Return the [X, Y] coordinate for the center point of the cell that contains the specified text.  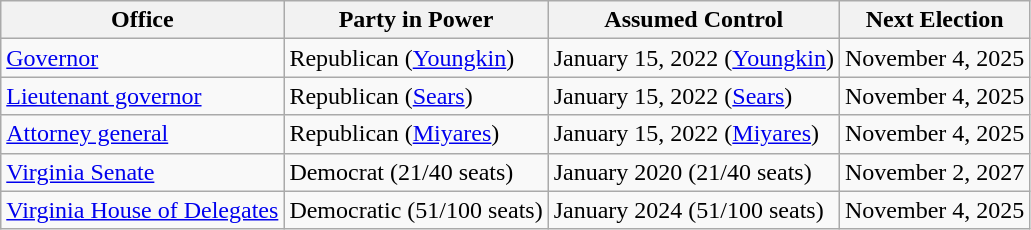
Party in Power [416, 20]
Next Election [934, 20]
Republican (Miyares) [416, 134]
January 15, 2022 (Sears) [694, 96]
Virginia Senate [142, 172]
January 15, 2022 (Miyares) [694, 134]
Attorney general [142, 134]
Virginia House of Delegates [142, 210]
Governor [142, 58]
January 15, 2022 (Youngkin) [694, 58]
Republican (Youngkin) [416, 58]
Democratic (51/100 seats) [416, 210]
Lieutenant governor [142, 96]
Democrat (21/40 seats) [416, 172]
January 2024 (51/100 seats) [694, 210]
Republican (Sears) [416, 96]
Assumed Control [694, 20]
Office [142, 20]
November 2, 2027 [934, 172]
January 2020 (21/40 seats) [694, 172]
